Return the (X, Y) coordinate for the center point of the cell that contains the specified text.  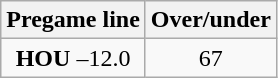
HOU –12.0 (74, 58)
67 (210, 58)
Over/under (210, 20)
Pregame line (74, 20)
